Scan for the cell matching the given text and deliver its [X, Y] coordinate at center. 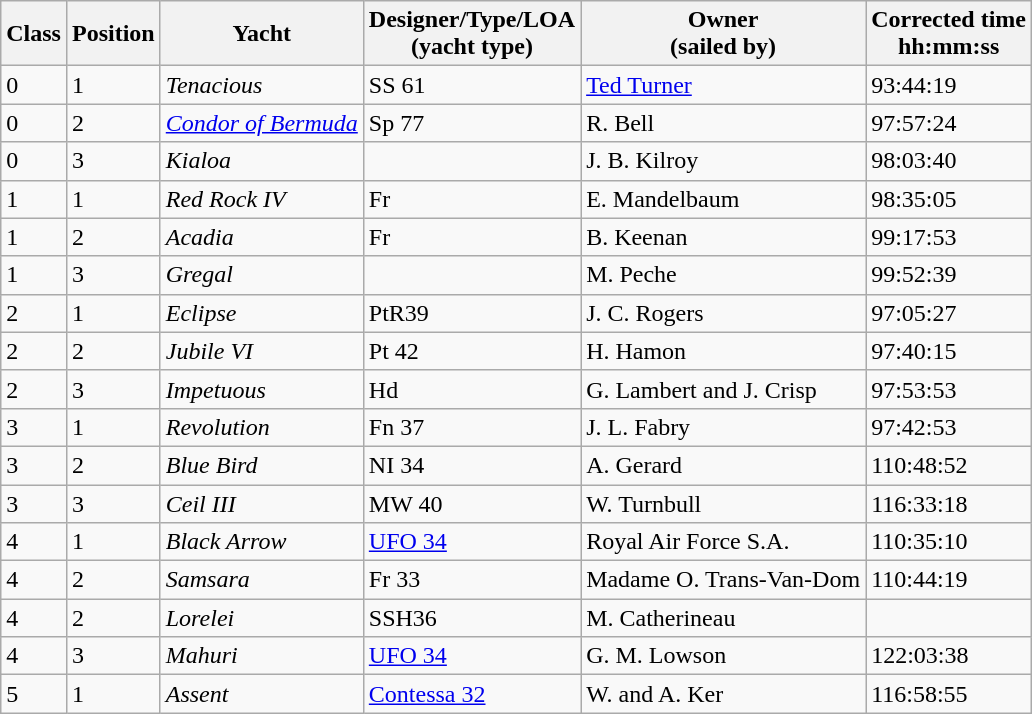
97:53:53 [949, 389]
Ceil III [262, 503]
Sp 77 [472, 123]
97:57:24 [949, 123]
J. L. Fabry [724, 427]
Acadia [262, 237]
99:17:53 [949, 237]
R. Bell [724, 123]
Madame O. Trans-Van-Dom [724, 580]
Royal Air Force S.A. [724, 542]
J. B. Kilroy [724, 161]
H. Hamon [724, 351]
98:03:40 [949, 161]
116:58:55 [949, 694]
SS 61 [472, 85]
B. Keenan [724, 237]
110:44:19 [949, 580]
97:40:15 [949, 351]
G. Lambert and J. Crisp [724, 389]
Gregal [262, 275]
97:42:53 [949, 427]
MW 40 [472, 503]
J. C. Rogers [724, 313]
Contessa 32 [472, 694]
Tenacious [262, 85]
110:35:10 [949, 542]
Blue Bird [262, 465]
Fr 33 [472, 580]
97:05:27 [949, 313]
Jubile VI [262, 351]
Eclipse [262, 313]
W. and A. Ker [724, 694]
E. Mandelbaum [724, 199]
Assent [262, 694]
Designer/Type/LOA (yacht type) [472, 34]
Revolution [262, 427]
SSH36 [472, 618]
W. Turnbull [724, 503]
G. M. Lowson [724, 656]
Samsara [262, 580]
M. Catherineau [724, 618]
Position [113, 34]
Mahuri [262, 656]
Hd [472, 389]
93:44:19 [949, 85]
PtR39 [472, 313]
Class [34, 34]
Owner (sailed by) [724, 34]
Red Rock IV [262, 199]
Kialoa [262, 161]
NI 34 [472, 465]
5 [34, 694]
A. Gerard [724, 465]
Yacht [262, 34]
122:03:38 [949, 656]
Corrected time hh:mm:ss [949, 34]
Black Arrow [262, 542]
99:52:39 [949, 275]
110:48:52 [949, 465]
116:33:18 [949, 503]
Fn 37 [472, 427]
Impetuous [262, 389]
Condor of Bermuda [262, 123]
Ted Turner [724, 85]
98:35:05 [949, 199]
Lorelei [262, 618]
M. Peche [724, 275]
Pt 42 [472, 351]
